Output the (X, Y) coordinate of the center of the cell containing the given text.  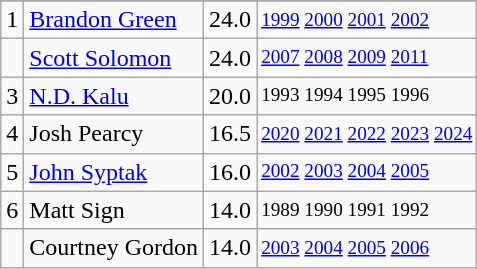
4 (12, 134)
20.0 (230, 96)
6 (12, 210)
N.D. Kalu (114, 96)
Josh Pearcy (114, 134)
John Syptak (114, 172)
Courtney Gordon (114, 248)
16.5 (230, 134)
3 (12, 96)
Scott Solomon (114, 58)
2003 2004 2005 2006 (367, 248)
1 (12, 20)
5 (12, 172)
2007 2008 2009 2011 (367, 58)
16.0 (230, 172)
1999 2000 2001 2002 (367, 20)
Matt Sign (114, 210)
1993 1994 1995 1996 (367, 96)
2002 2003 2004 2005 (367, 172)
Brandon Green (114, 20)
1989 1990 1991 1992 (367, 210)
2020 2021 2022 2023 2024 (367, 134)
